From the cell containing the given text, extract its center point as [x, y] coordinate. 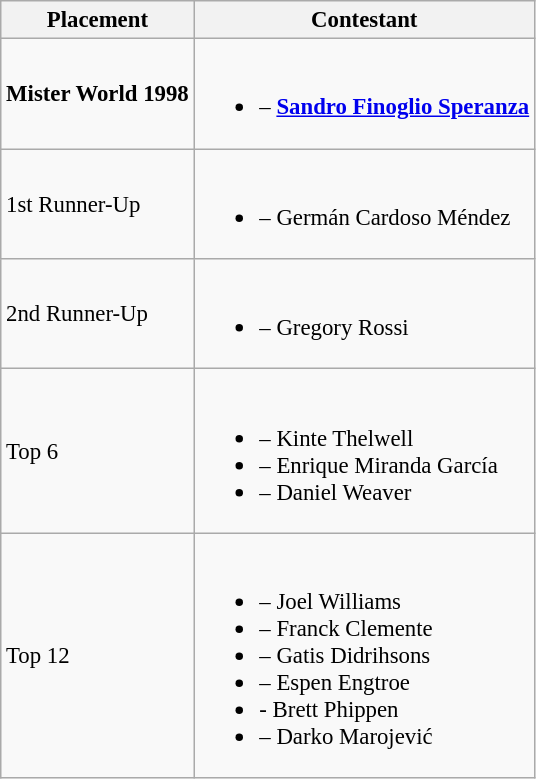
– Gregory Rossi [364, 314]
– Kinte Thelwell – Enrique Miranda García – Daniel Weaver [364, 451]
– Germán Cardoso Méndez [364, 204]
1st Runner-Up [98, 204]
Top 12 [98, 656]
Placement [98, 20]
– Joel Williams – Franck Clemente – Gatis Didrihsons – Espen Engtroe - Brett Phippen – Darko Marojević [364, 656]
Top 6 [98, 451]
2nd Runner-Up [98, 314]
Mister World 1998 [98, 94]
Contestant [364, 20]
– Sandro Finoglio Speranza [364, 94]
